Locate the cell with the specified text and output its [X, Y] center coordinate. 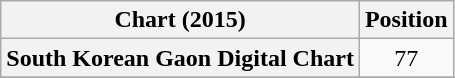
77 [406, 58]
Position [406, 20]
Chart (2015) [180, 20]
South Korean Gaon Digital Chart [180, 58]
